Locate the cell with the specified text and output its [X, Y] center coordinate. 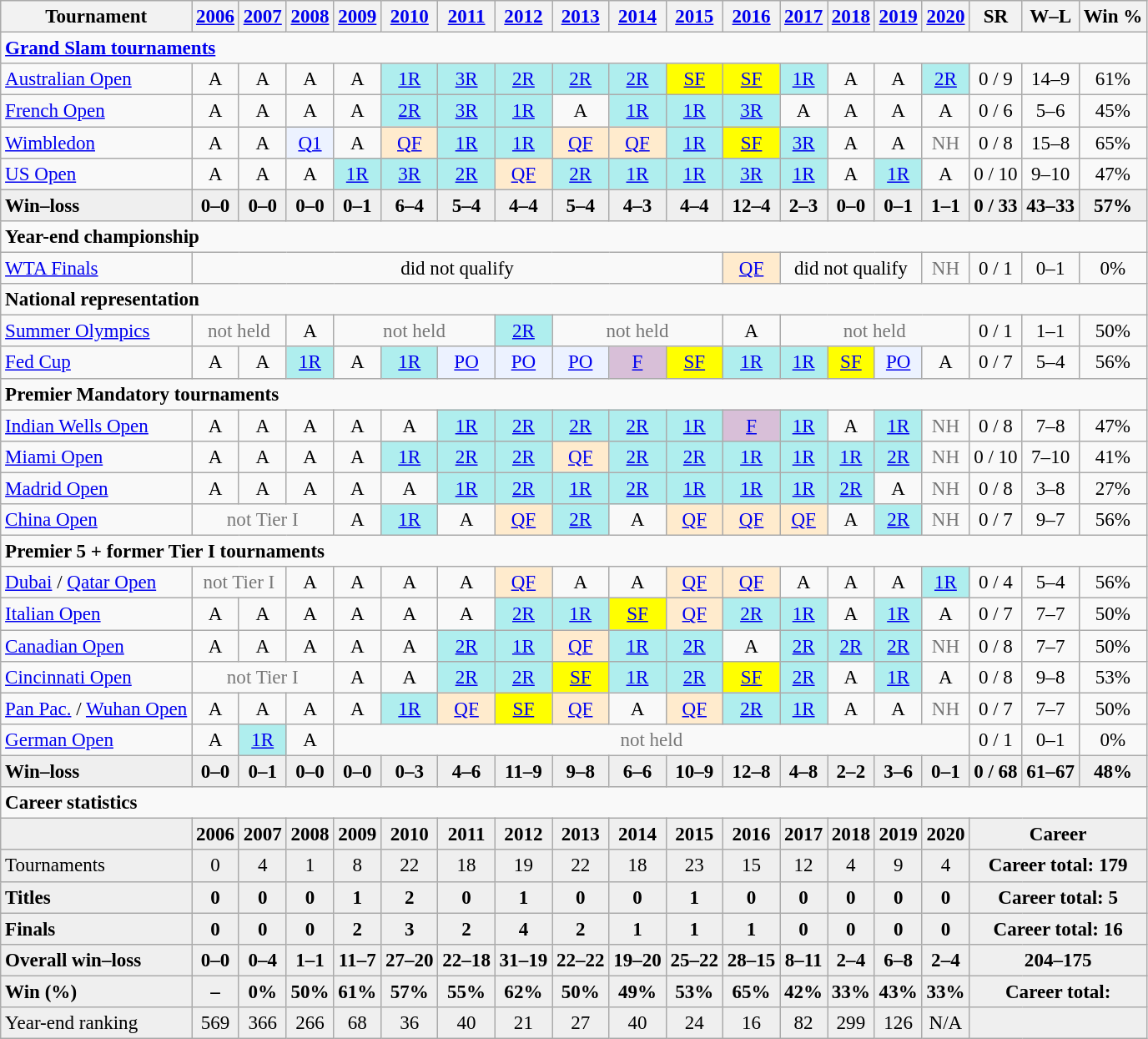
19–20 [637, 961]
French Open [97, 111]
Career total: [1058, 991]
9 [898, 866]
61–67 [1050, 772]
49% [637, 991]
Wimbledon [97, 143]
82 [804, 1023]
22–18 [466, 961]
National representation [574, 300]
– [215, 991]
15 [751, 866]
N/A [946, 1023]
0 / 9 [996, 79]
2–3 [804, 205]
0 / 68 [996, 772]
12 [804, 866]
China Open [97, 520]
8 [357, 866]
7–10 [1050, 457]
Madrid Open [97, 488]
27% [1113, 488]
Grand Slam tournaments [574, 48]
Career total: 179 [1058, 866]
23 [694, 866]
Year-end championship [574, 237]
Cincinnati Open [97, 678]
204–175 [1058, 961]
266 [310, 1023]
0–3 [410, 772]
11–7 [357, 961]
Year-end ranking [97, 1023]
W–L [1050, 17]
126 [898, 1023]
68 [357, 1023]
28–15 [751, 961]
14–9 [1050, 79]
Career [1058, 835]
3 [410, 929]
Australian Open [97, 79]
Fed Cup [97, 363]
4–6 [466, 772]
Italian Open [97, 614]
3–8 [1050, 488]
0 / 6 [996, 111]
42% [804, 991]
5–6 [1050, 111]
Finals [97, 929]
Pan Pac. / Wuhan Open [97, 709]
Premier 5 + former Tier I tournaments [574, 552]
3–6 [898, 772]
9–10 [1050, 174]
Premier Mandatory tournaments [574, 394]
2–2 [851, 772]
Indian Wells Open [97, 426]
0–4 [262, 961]
Career statistics [574, 803]
Canadian Open [97, 646]
21 [523, 1023]
Miami Open [97, 457]
27–20 [410, 961]
12–4 [751, 205]
Career total: 5 [1058, 897]
Dubai / Qatar Open [97, 583]
0 / 33 [996, 205]
6–4 [410, 205]
12–8 [751, 772]
0 / 4 [996, 583]
22–22 [581, 961]
19 [523, 866]
10–9 [694, 772]
11–9 [523, 772]
6–6 [637, 772]
62% [523, 991]
9–7 [1050, 520]
27 [581, 1023]
15–8 [1050, 143]
4–8 [804, 772]
16 [751, 1023]
36 [410, 1023]
43–33 [1050, 205]
31–19 [523, 961]
Tournaments [97, 866]
7–8 [1050, 426]
24 [694, 1023]
Summer Olympics [97, 331]
SR [996, 17]
Titles [97, 897]
299 [851, 1023]
Win (%) [97, 991]
WTA Finals [97, 269]
8–11 [804, 961]
4–3 [637, 205]
Overall win–loss [97, 961]
45% [1113, 111]
6–8 [898, 961]
48% [1113, 772]
Win % [1113, 17]
German Open [97, 740]
Career total: 16 [1058, 929]
Q1 [310, 143]
569 [215, 1023]
55% [466, 991]
366 [262, 1023]
25–22 [694, 961]
Tournament [97, 17]
41% [1113, 457]
43% [898, 991]
US Open [97, 174]
